Find where the given text appears and provide that cell's center as (x, y) coordinate. 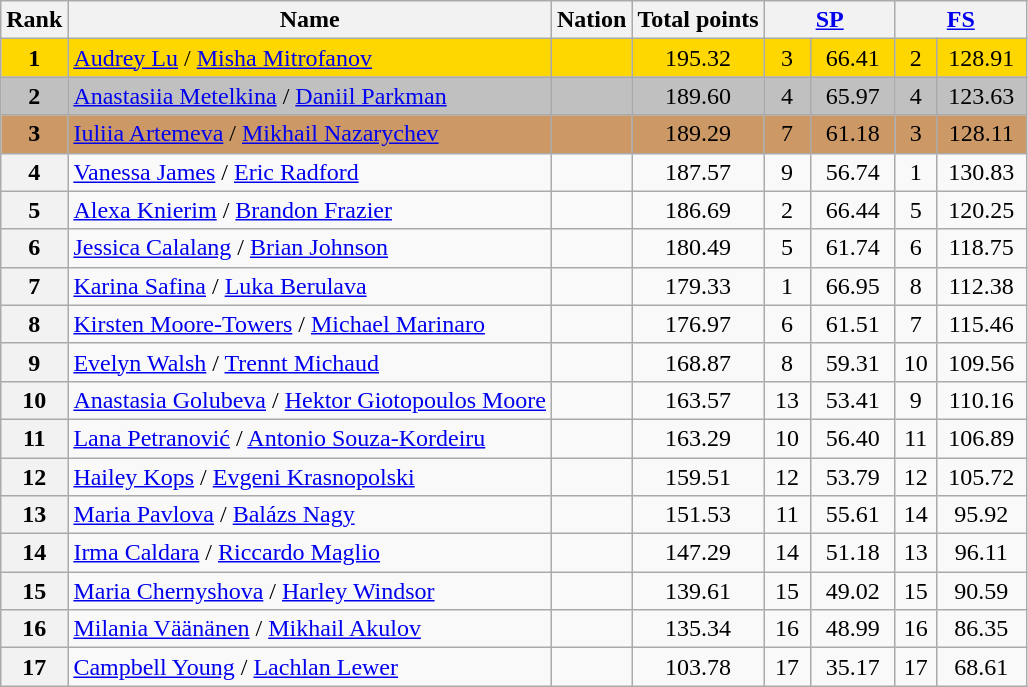
86.35 (981, 629)
Iuliia Artemeva / Mikhail Nazarychev (310, 134)
55.61 (852, 515)
151.53 (698, 515)
176.97 (698, 324)
128.91 (981, 58)
180.49 (698, 248)
118.75 (981, 248)
109.56 (981, 362)
48.99 (852, 629)
147.29 (698, 553)
Maria Chernyshova / Harley Windsor (310, 591)
189.60 (698, 96)
Campbell Young / Lachlan Lewer (310, 667)
112.38 (981, 286)
66.44 (852, 210)
105.72 (981, 477)
61.51 (852, 324)
Name (310, 20)
Alexa Knierim / Brandon Frazier (310, 210)
163.57 (698, 400)
SP (830, 20)
49.02 (852, 591)
195.32 (698, 58)
61.18 (852, 134)
Maria Pavlova / Balázs Nagy (310, 515)
Anastasiia Metelkina / Daniil Parkman (310, 96)
56.74 (852, 172)
Total points (698, 20)
103.78 (698, 667)
53.41 (852, 400)
159.51 (698, 477)
Milania Väänänen / Mikhail Akulov (310, 629)
139.61 (698, 591)
51.18 (852, 553)
123.63 (981, 96)
Hailey Kops / Evgeni Krasnopolski (310, 477)
128.11 (981, 134)
68.61 (981, 667)
35.17 (852, 667)
Evelyn Walsh / Trennt Michaud (310, 362)
95.92 (981, 515)
Kirsten Moore-Towers / Michael Marinaro (310, 324)
168.87 (698, 362)
FS (960, 20)
Jessica Calalang / Brian Johnson (310, 248)
179.33 (698, 286)
110.16 (981, 400)
135.34 (698, 629)
Audrey Lu / Misha Mitrofanov (310, 58)
65.97 (852, 96)
186.69 (698, 210)
Anastasia Golubeva / Hektor Giotopoulos Moore (310, 400)
Vanessa James / Eric Radford (310, 172)
59.31 (852, 362)
130.83 (981, 172)
187.57 (698, 172)
66.41 (852, 58)
56.40 (852, 438)
106.89 (981, 438)
61.74 (852, 248)
Nation (592, 20)
Lana Petranović / Antonio Souza-Kordeiru (310, 438)
163.29 (698, 438)
115.46 (981, 324)
Irma Caldara / Riccardo Maglio (310, 553)
120.25 (981, 210)
189.29 (698, 134)
96.11 (981, 553)
Karina Safina / Luka Berulava (310, 286)
Rank (34, 20)
90.59 (981, 591)
53.79 (852, 477)
66.95 (852, 286)
